Extract the [X, Y] coordinate from the center of the cell holding the provided text.  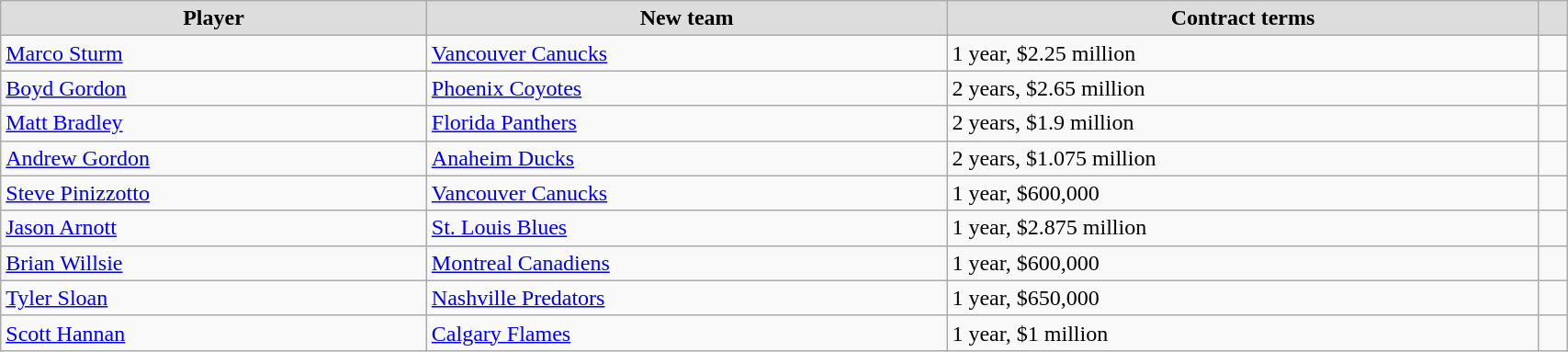
Scott Hannan [214, 333]
St. Louis Blues [687, 228]
Florida Panthers [687, 123]
Tyler Sloan [214, 298]
Steve Pinizzotto [214, 193]
2 years, $1.9 million [1243, 123]
Boyd Gordon [214, 88]
Matt Bradley [214, 123]
1 year, $2.25 million [1243, 53]
Brian Willsie [214, 263]
Phoenix Coyotes [687, 88]
New team [687, 18]
Calgary Flames [687, 333]
2 years, $2.65 million [1243, 88]
2 years, $1.075 million [1243, 158]
1 year, $650,000 [1243, 298]
Nashville Predators [687, 298]
Montreal Canadiens [687, 263]
Anaheim Ducks [687, 158]
Andrew Gordon [214, 158]
Player [214, 18]
Jason Arnott [214, 228]
Marco Sturm [214, 53]
Contract terms [1243, 18]
1 year, $2.875 million [1243, 228]
1 year, $1 million [1243, 333]
